For the text-containing cell, return its midpoint in [x, y] coordinate format. 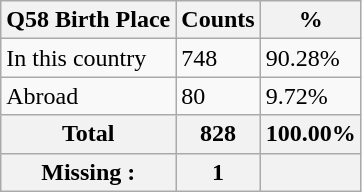
9.72% [310, 96]
Total [88, 134]
90.28% [310, 58]
% [310, 20]
828 [218, 134]
1 [218, 172]
Counts [218, 20]
748 [218, 58]
100.00% [310, 134]
In this country [88, 58]
80 [218, 96]
Abroad [88, 96]
Missing : [88, 172]
Q58 Birth Place [88, 20]
